Detect which cell encompasses the target text, then output its [X, Y] center coordinate. 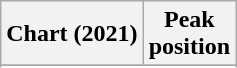
Peakposition [189, 34]
Chart (2021) [72, 34]
